Search for the cell housing the specified text and yield its [x, y] center coordinate. 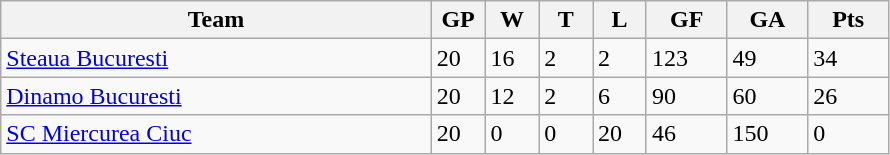
60 [768, 96]
GP [458, 20]
T [566, 20]
90 [686, 96]
26 [848, 96]
Dinamo Bucuresti [216, 96]
49 [768, 58]
34 [848, 58]
W [512, 20]
12 [512, 96]
SC Miercurea Ciuc [216, 134]
Pts [848, 20]
6 [620, 96]
GF [686, 20]
Steaua Bucuresti [216, 58]
123 [686, 58]
L [620, 20]
150 [768, 134]
16 [512, 58]
GA [768, 20]
Team [216, 20]
46 [686, 134]
